Locate the cell with the specified text and output its (X, Y) center coordinate. 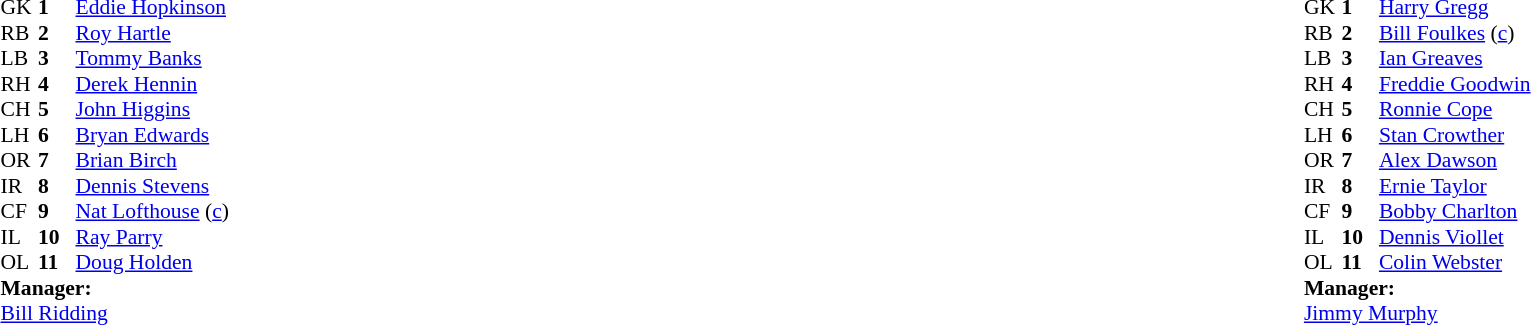
Doug Holden (152, 263)
Bryan Edwards (152, 135)
Ian Greaves (1455, 59)
Tommy Banks (152, 59)
Alex Dawson (1455, 161)
Ray Parry (152, 237)
John Higgins (152, 109)
Dennis Stevens (152, 186)
Bobby Charlton (1455, 211)
Ronnie Cope (1455, 109)
Brian Birch (152, 161)
Dennis Viollet (1455, 237)
Ernie Taylor (1455, 186)
Freddie Goodwin (1455, 84)
Bill Foulkes (c) (1455, 33)
Derek Hennin (152, 84)
Roy Hartle (152, 33)
Nat Lofthouse (c) (152, 211)
Colin Webster (1455, 263)
Stan Crowther (1455, 135)
